Capture the cell that displays the provided text and extract its [X, Y] central coordinate. 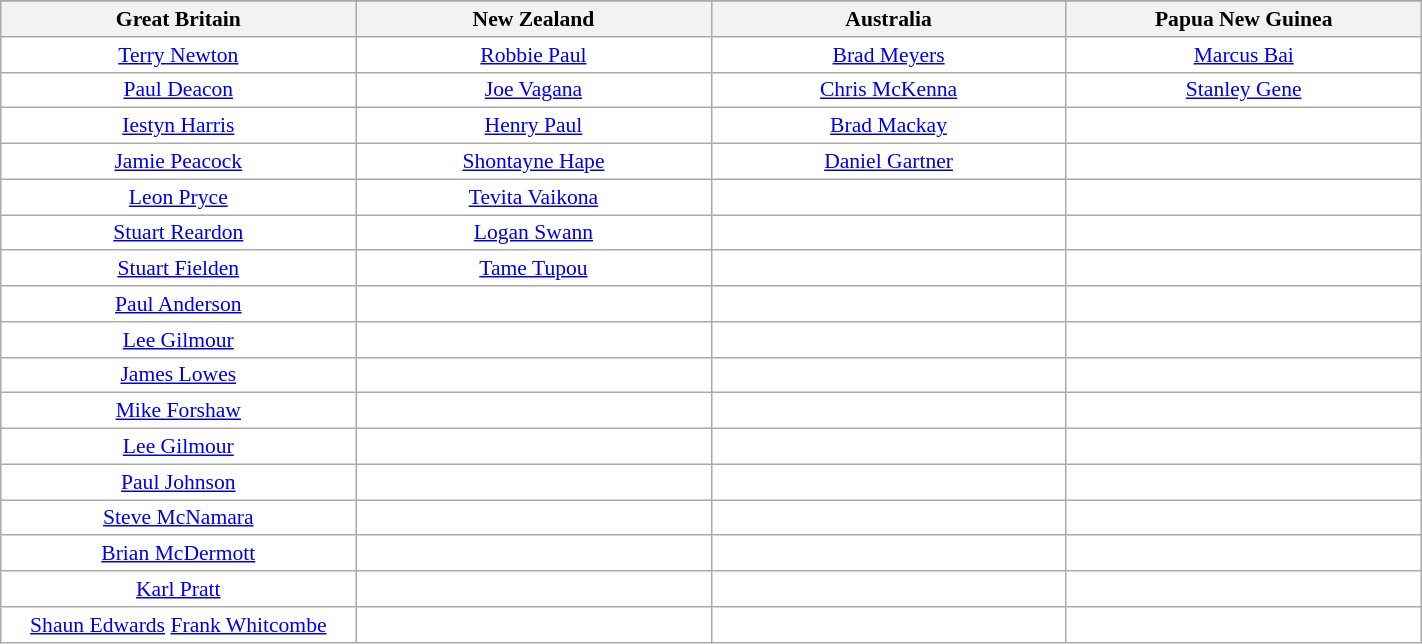
Logan Swann [534, 233]
Joe Vagana [534, 90]
Daniel Gartner [888, 162]
Paul Anderson [178, 304]
Great Britain [178, 19]
Iestyn Harris [178, 126]
Paul Deacon [178, 90]
Terry Newton [178, 55]
Tame Tupou [534, 269]
Stuart Fielden [178, 269]
Stanley Gene [1244, 90]
Robbie Paul [534, 55]
Brad Mackay [888, 126]
Stuart Reardon [178, 233]
Mike Forshaw [178, 411]
James Lowes [178, 375]
Brian McDermott [178, 554]
Paul Johnson [178, 482]
Shontayne Hape [534, 162]
Leon Pryce [178, 197]
Tevita Vaikona [534, 197]
Steve McNamara [178, 518]
Shaun Edwards Frank Whitcombe [178, 625]
Marcus Bai [1244, 55]
Henry Paul [534, 126]
Brad Meyers [888, 55]
Papua New Guinea [1244, 19]
Karl Pratt [178, 589]
Jamie Peacock [178, 162]
New Zealand [534, 19]
Chris McKenna [888, 90]
Australia [888, 19]
